Identify which cell holds the provided text, then report its (X, Y) central coordinate. 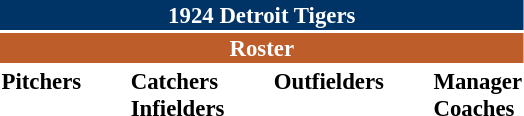
Roster (262, 48)
1924 Detroit Tigers (262, 15)
